Output the (X, Y) coordinate of the center of the cell containing the given text.  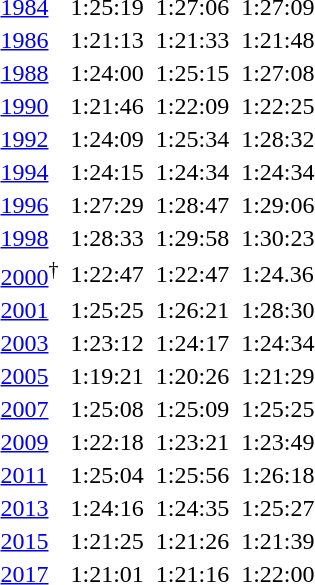
1:22:09 (192, 106)
1:21:25 (107, 541)
1:21:46 (107, 106)
1:25:08 (107, 409)
1:25:34 (192, 139)
1:23:12 (107, 343)
1:24:17 (192, 343)
1:21:26 (192, 541)
1:24:16 (107, 508)
1:25:09 (192, 409)
1:25:15 (192, 73)
1:21:33 (192, 40)
1:20:26 (192, 376)
1:25:56 (192, 475)
1:24:35 (192, 508)
1:24:34 (192, 172)
1:25:25 (107, 310)
1:24:15 (107, 172)
1:23:21 (192, 442)
1:21:13 (107, 40)
1:27:29 (107, 205)
1:24:09 (107, 139)
1:26:21 (192, 310)
1:29:58 (192, 238)
1:22:18 (107, 442)
1:19:21 (107, 376)
1:28:33 (107, 238)
1:28:47 (192, 205)
1:25:04 (107, 475)
1:24:00 (107, 73)
